Find where the given text appears and provide that cell's center as [X, Y] coordinate. 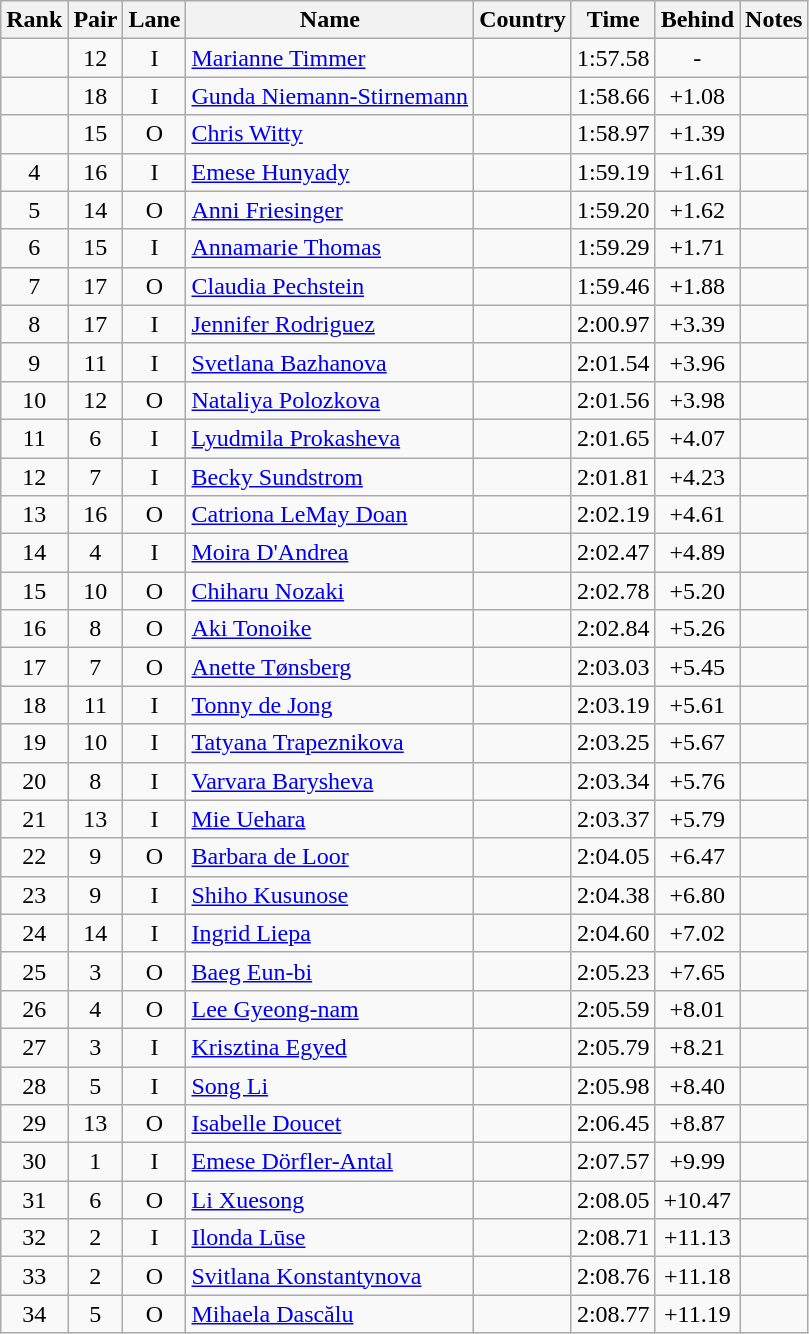
Catriona LeMay Doan [330, 515]
25 [34, 971]
Jennifer Rodriguez [330, 324]
Claudia Pechstein [330, 286]
2:02.84 [613, 629]
2:05.59 [613, 1009]
1:59.19 [613, 172]
Emese Hunyady [330, 172]
Moira D'Andrea [330, 553]
1:58.66 [613, 96]
1:58.97 [613, 134]
Gunda Niemann-Stirnemann [330, 96]
34 [34, 1314]
19 [34, 743]
+1.39 [697, 134]
Anni Friesinger [330, 210]
Anette Tønsberg [330, 667]
+5.67 [697, 743]
2:01.81 [613, 477]
Pair [96, 20]
Song Li [330, 1085]
2:08.71 [613, 1238]
Baeg Eun-bi [330, 971]
1:59.20 [613, 210]
+9.99 [697, 1162]
Svitlana Konstantynova [330, 1276]
+1.62 [697, 210]
2:01.65 [613, 438]
+8.40 [697, 1085]
Annamarie Thomas [330, 248]
Lyudmila Prokasheva [330, 438]
1 [96, 1162]
20 [34, 781]
+11.19 [697, 1314]
23 [34, 895]
+5.45 [697, 667]
Lane [154, 20]
+4.89 [697, 553]
2:05.79 [613, 1047]
2:06.45 [613, 1124]
29 [34, 1124]
Varvara Barysheva [330, 781]
2:07.57 [613, 1162]
+11.13 [697, 1238]
+8.21 [697, 1047]
+1.71 [697, 248]
+6.47 [697, 857]
2:05.23 [613, 971]
+10.47 [697, 1200]
30 [34, 1162]
Chiharu Nozaki [330, 591]
1:59.29 [613, 248]
2:02.47 [613, 553]
2:02.78 [613, 591]
2:01.56 [613, 400]
Notes [774, 20]
+1.08 [697, 96]
Isabelle Doucet [330, 1124]
33 [34, 1276]
+8.01 [697, 1009]
2:01.54 [613, 362]
1:59.46 [613, 286]
Rank [34, 20]
2:00.97 [613, 324]
+1.61 [697, 172]
+7.02 [697, 933]
Tatyana Trapeznikova [330, 743]
Time [613, 20]
+5.26 [697, 629]
+1.88 [697, 286]
Mie Uehara [330, 819]
2:04.38 [613, 895]
+6.80 [697, 895]
+5.20 [697, 591]
Name [330, 20]
Marianne Timmer [330, 58]
Ingrid Liepa [330, 933]
+4.23 [697, 477]
- [697, 58]
28 [34, 1085]
2:03.34 [613, 781]
Barbara de Loor [330, 857]
+4.61 [697, 515]
2:03.25 [613, 743]
2:08.77 [613, 1314]
1:57.58 [613, 58]
Chris Witty [330, 134]
Aki Tonoike [330, 629]
Country [523, 20]
2:03.03 [613, 667]
Li Xuesong [330, 1200]
2:03.37 [613, 819]
Krisztina Egyed [330, 1047]
Becky Sundstrom [330, 477]
24 [34, 933]
+3.98 [697, 400]
+3.96 [697, 362]
Ilonda Lūse [330, 1238]
Shiho Kusunose [330, 895]
Tonny de Jong [330, 705]
21 [34, 819]
2:04.05 [613, 857]
2:03.19 [613, 705]
+7.65 [697, 971]
+8.87 [697, 1124]
26 [34, 1009]
2:05.98 [613, 1085]
Mihaela Dascălu [330, 1314]
+5.76 [697, 781]
27 [34, 1047]
22 [34, 857]
2:02.19 [613, 515]
+4.07 [697, 438]
31 [34, 1200]
+5.79 [697, 819]
Lee Gyeong-nam [330, 1009]
32 [34, 1238]
Emese Dörfler-Antal [330, 1162]
Svetlana Bazhanova [330, 362]
+5.61 [697, 705]
2:08.76 [613, 1276]
+11.18 [697, 1276]
Behind [697, 20]
2:08.05 [613, 1200]
2:04.60 [613, 933]
Nataliya Polozkova [330, 400]
+3.39 [697, 324]
